Provide the (x, y) coordinate of the cell's center where the given text is located.  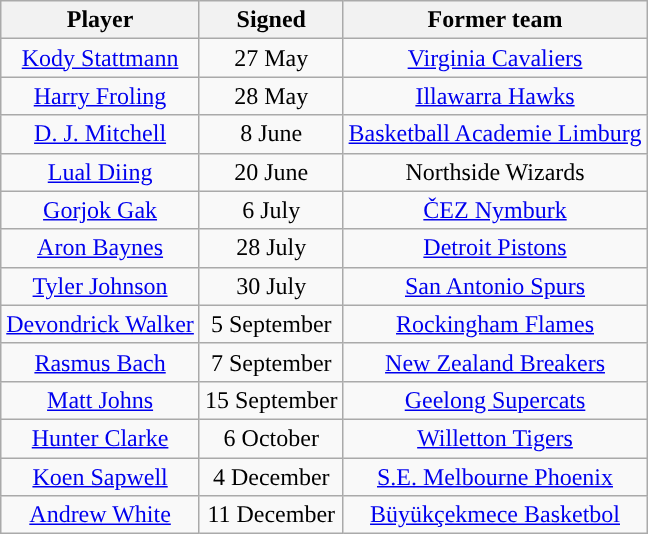
San Antonio Spurs (495, 286)
ČEZ Nymburk (495, 210)
Geelong Supercats (495, 400)
Basketball Academie Limburg (495, 134)
20 June (271, 172)
7 September (271, 362)
Virginia Cavaliers (495, 58)
Illawarra Hawks (495, 96)
Lual Diing (100, 172)
Tyler Johnson (100, 286)
Rasmus Bach (100, 362)
Matt Johns (100, 400)
Rockingham Flames (495, 324)
5 September (271, 324)
Northside Wizards (495, 172)
Former team (495, 20)
Devondrick Walker (100, 324)
28 July (271, 248)
New Zealand Breakers (495, 362)
6 July (271, 210)
4 December (271, 477)
Player (100, 20)
11 December (271, 515)
15 September (271, 400)
27 May (271, 58)
6 October (271, 438)
Hunter Clarke (100, 438)
Koen Sapwell (100, 477)
Gorjok Gak (100, 210)
8 June (271, 134)
30 July (271, 286)
Kody Stattmann (100, 58)
28 May (271, 96)
Detroit Pistons (495, 248)
Büyükçekmece Basketbol (495, 515)
Aron Baynes (100, 248)
Andrew White (100, 515)
Willetton Tigers (495, 438)
D. J. Mitchell (100, 134)
S.E. Melbourne Phoenix (495, 477)
Signed (271, 20)
Harry Froling (100, 96)
